Output the [x, y] coordinate of the center of the cell containing the given text.  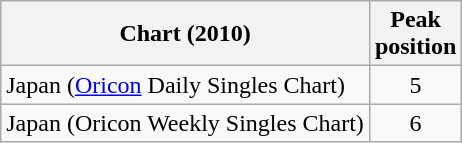
5 [415, 85]
Chart (2010) [186, 34]
Japan (Oricon Weekly Singles Chart) [186, 123]
Peakposition [415, 34]
Japan (Oricon Daily Singles Chart) [186, 85]
6 [415, 123]
